Scan for the cell matching the given text and deliver its [x, y] coordinate at center. 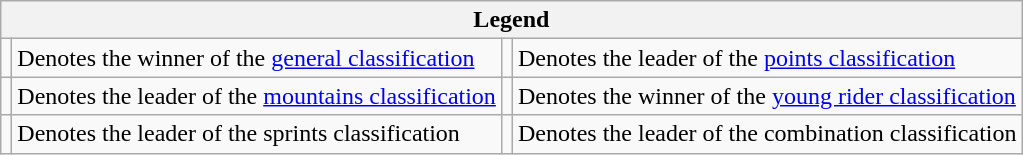
Denotes the winner of the young rider classification [767, 96]
Denotes the leader of the sprints classification [257, 134]
Denotes the leader of the combination classification [767, 134]
Denotes the winner of the general classification [257, 58]
Denotes the leader of the mountains classification [257, 96]
Legend [512, 20]
Denotes the leader of the points classification [767, 58]
